From the cell containing the given text, extract its center point as [x, y] coordinate. 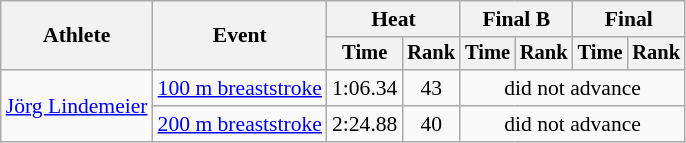
1:06.34 [364, 88]
Jörg Lindemeier [77, 106]
Final B [516, 19]
40 [431, 124]
200 m breaststroke [240, 124]
100 m breaststroke [240, 88]
Heat [394, 19]
Event [240, 36]
2:24.88 [364, 124]
Athlete [77, 36]
Final [629, 19]
43 [431, 88]
